Return [X, Y] of the center of cell containing provided text 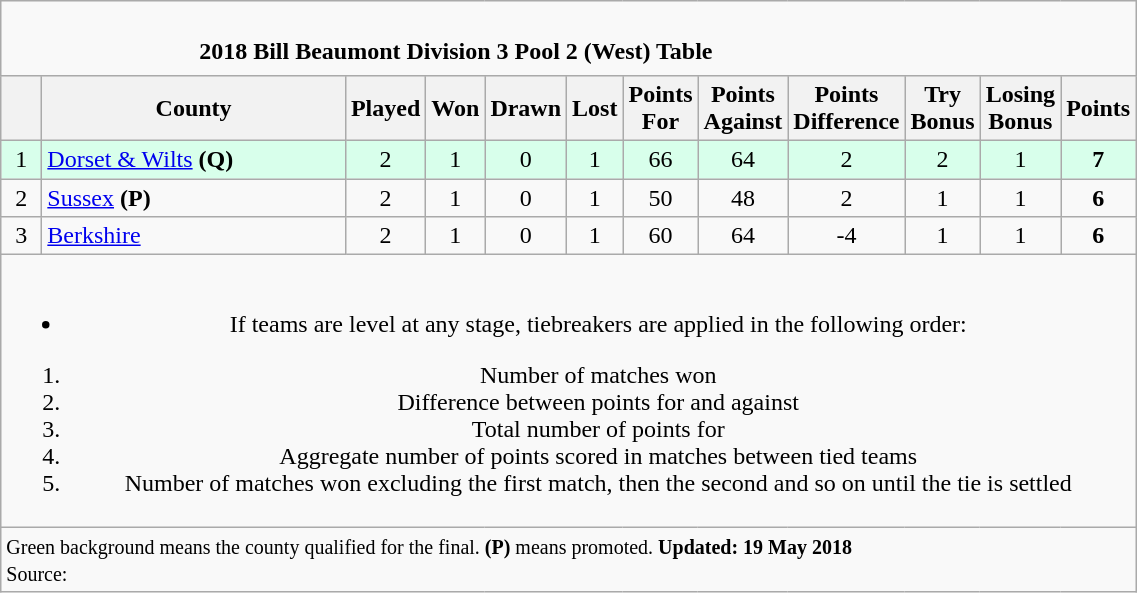
Won [456, 108]
Green background means the county qualified for the final. (P) means promoted. Updated: 19 May 2018Source: [568, 560]
60 [660, 236]
Points Difference [846, 108]
Points Against [743, 108]
Lost [595, 108]
7 [1098, 159]
Try Bonus [942, 108]
66 [660, 159]
Berkshire [194, 236]
Dorset & Wilts (Q) [194, 159]
3 [22, 236]
County [194, 108]
Sussex (P) [194, 197]
Losing Bonus [1020, 108]
Points [1098, 108]
-4 [846, 236]
Points For [660, 108]
48 [743, 197]
Played [385, 108]
50 [660, 197]
Drawn [526, 108]
